Capture the cell that displays the provided text and extract its [X, Y] central coordinate. 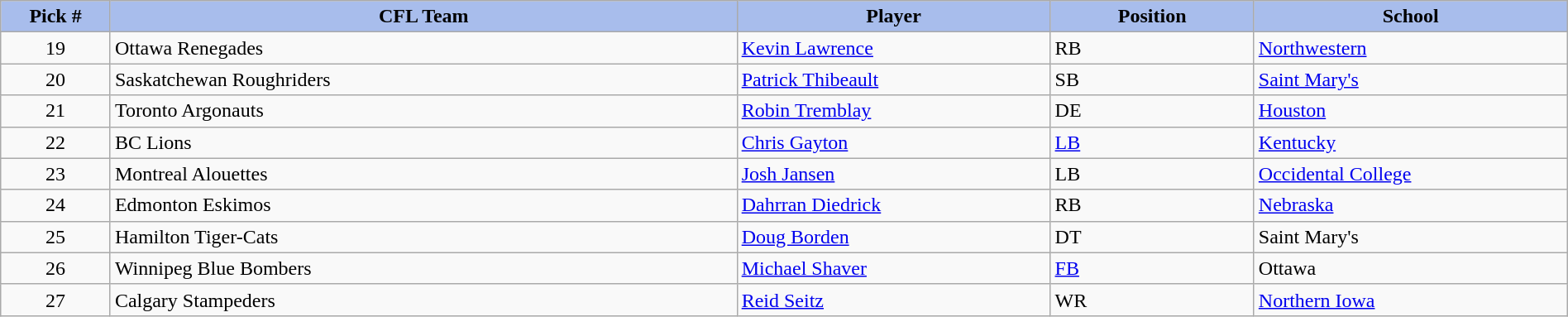
Nebraska [1411, 205]
Toronto Argonauts [423, 111]
Dahrran Diedrick [893, 205]
Northwestern [1411, 48]
Michael Shaver [893, 268]
Northern Iowa [1411, 300]
Calgary Stampeders [423, 300]
FB [1152, 268]
WR [1152, 300]
Winnipeg Blue Bombers [423, 268]
BC Lions [423, 142]
Ottawa Renegades [423, 48]
Edmonton Eskimos [423, 205]
Kentucky [1411, 142]
26 [56, 268]
Reid Seitz [893, 300]
Saskatchewan Roughriders [423, 79]
Player [893, 17]
Patrick Thibeault [893, 79]
27 [56, 300]
21 [56, 111]
Occidental College [1411, 174]
Kevin Lawrence [893, 48]
20 [56, 79]
Position [1152, 17]
Ottawa [1411, 268]
22 [56, 142]
Montreal Alouettes [423, 174]
Robin Tremblay [893, 111]
CFL Team [423, 17]
Doug Borden [893, 237]
DE [1152, 111]
19 [56, 48]
SB [1152, 79]
Hamilton Tiger-Cats [423, 237]
24 [56, 205]
School [1411, 17]
Houston [1411, 111]
Chris Gayton [893, 142]
Josh Jansen [893, 174]
Pick # [56, 17]
DT [1152, 237]
23 [56, 174]
25 [56, 237]
